Determine the [x, y] coordinate at the center of the cell enclosing the given text.  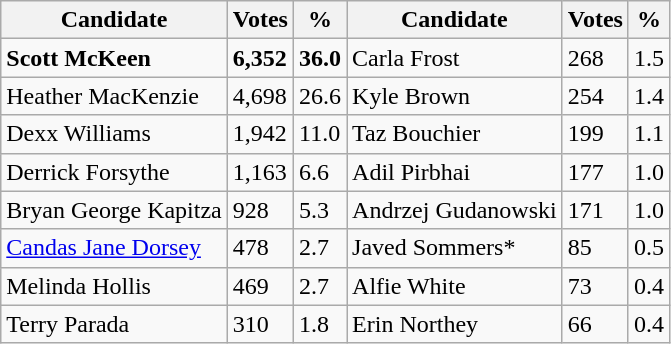
1.5 [648, 58]
36.0 [320, 58]
Taz Bouchier [455, 134]
1,163 [260, 172]
6.6 [320, 172]
Andrzej Gudanowski [455, 210]
85 [595, 248]
Bryan George Kapitza [114, 210]
4,698 [260, 96]
Erin Northey [455, 324]
171 [595, 210]
177 [595, 172]
26.6 [320, 96]
Candas Jane Dorsey [114, 248]
Dexx Williams [114, 134]
Javed Sommers* [455, 248]
66 [595, 324]
1,942 [260, 134]
0.5 [648, 248]
469 [260, 286]
478 [260, 248]
73 [595, 286]
1.4 [648, 96]
Melinda Hollis [114, 286]
Adil Pirbhai [455, 172]
Kyle Brown [455, 96]
268 [595, 58]
6,352 [260, 58]
11.0 [320, 134]
199 [595, 134]
Terry Parada [114, 324]
5.3 [320, 210]
Derrick Forsythe [114, 172]
1.8 [320, 324]
Heather MacKenzie [114, 96]
Scott McKeen [114, 58]
254 [595, 96]
Carla Frost [455, 58]
310 [260, 324]
1.1 [648, 134]
928 [260, 210]
Alfie White [455, 286]
